Capture the cell that displays the provided text and extract its (x, y) central coordinate. 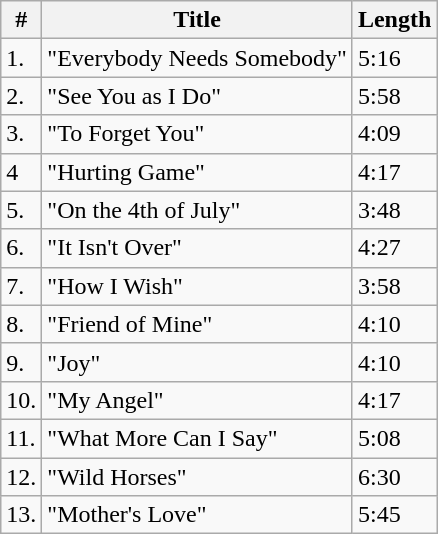
11. (22, 438)
"On the 4th of July" (198, 210)
"It Isn't Over" (198, 248)
"See You as I Do" (198, 96)
Title (198, 20)
"How I Wish" (198, 286)
4:27 (394, 248)
"Joy" (198, 362)
1. (22, 58)
2. (22, 96)
5:58 (394, 96)
"Wild Horses" (198, 477)
"Everybody Needs Somebody" (198, 58)
# (22, 20)
3:58 (394, 286)
5. (22, 210)
"Hurting Game" (198, 172)
"Friend of Mine" (198, 324)
"My Angel" (198, 400)
"What More Can I Say" (198, 438)
10. (22, 400)
Length (394, 20)
3:48 (394, 210)
6. (22, 248)
8. (22, 324)
"To Forget You" (198, 134)
5:45 (394, 515)
9. (22, 362)
5:16 (394, 58)
4:09 (394, 134)
6:30 (394, 477)
13. (22, 515)
5:08 (394, 438)
7. (22, 286)
3. (22, 134)
12. (22, 477)
"Mother's Love" (198, 515)
4 (22, 172)
